Search for the cell housing the specified text and yield its [X, Y] center coordinate. 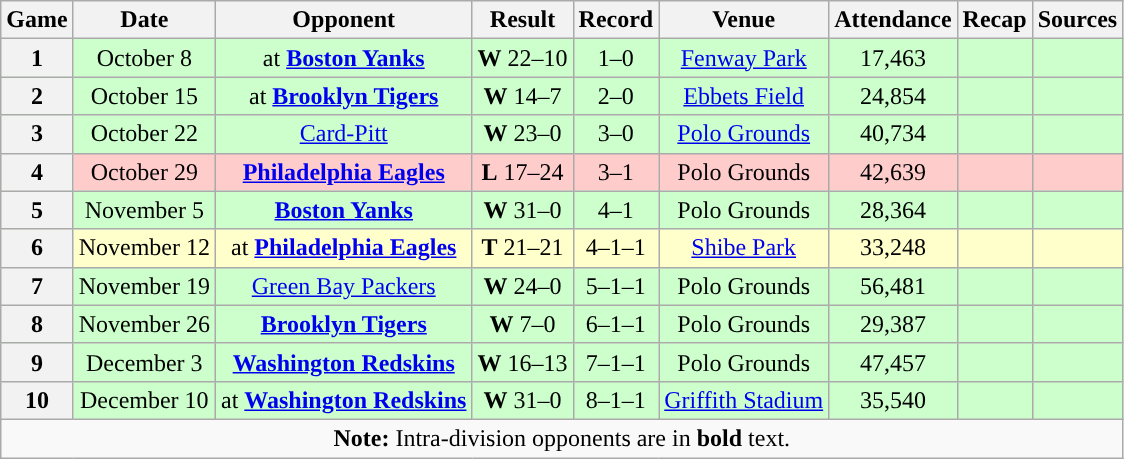
10 [37, 400]
7 [37, 286]
October 29 [144, 172]
Ebbets Field [744, 96]
4 [37, 172]
W 24–0 [522, 286]
4–1 [616, 210]
28,364 [893, 210]
1–0 [616, 58]
November 5 [144, 210]
November 12 [144, 248]
Sources [1078, 20]
Brooklyn Tigers [343, 324]
Attendance [893, 20]
7–1–1 [616, 362]
October 22 [144, 134]
Griffith Stadium [744, 400]
Opponent [343, 20]
W 22–10 [522, 58]
3–1 [616, 172]
Note: Intra-division opponents are in bold text. [562, 438]
October 8 [144, 58]
8–1–1 [616, 400]
24,854 [893, 96]
5 [37, 210]
October 15 [144, 96]
Fenway Park [744, 58]
Shibe Park [744, 248]
L 17–24 [522, 172]
Philadelphia Eagles [343, 172]
T 21–21 [522, 248]
56,481 [893, 286]
6–1–1 [616, 324]
Green Bay Packers [343, 286]
W 14–7 [522, 96]
November 26 [144, 324]
33,248 [893, 248]
29,387 [893, 324]
Boston Yanks [343, 210]
9 [37, 362]
W 7–0 [522, 324]
at Brooklyn Tigers [343, 96]
December 10 [144, 400]
Date [144, 20]
Game [37, 20]
3 [37, 134]
4–1–1 [616, 248]
Venue [744, 20]
at Philadelphia Eagles [343, 248]
5–1–1 [616, 286]
Result [522, 20]
40,734 [893, 134]
1 [37, 58]
17,463 [893, 58]
November 19 [144, 286]
2–0 [616, 96]
Washington Redskins [343, 362]
W 23–0 [522, 134]
3–0 [616, 134]
at Washington Redskins [343, 400]
Card-Pitt [343, 134]
42,639 [893, 172]
Record [616, 20]
8 [37, 324]
35,540 [893, 400]
at Boston Yanks [343, 58]
6 [37, 248]
Recap [994, 20]
December 3 [144, 362]
2 [37, 96]
W 16–13 [522, 362]
47,457 [893, 362]
